Return the [x, y] coordinate for the center point of the cell that contains the specified text.  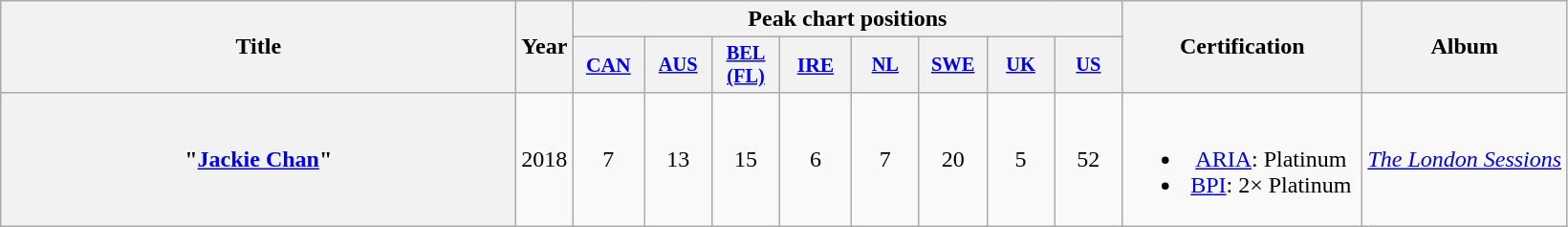
US [1088, 65]
Album [1465, 47]
AUS [679, 65]
The London Sessions [1465, 159]
IRE [815, 65]
NL [885, 65]
20 [952, 159]
"Jackie Chan" [258, 159]
SWE [952, 65]
13 [679, 159]
6 [815, 159]
52 [1088, 159]
Peak chart positions [847, 19]
Title [258, 47]
Certification [1243, 47]
5 [1021, 159]
CAN [608, 65]
Year [545, 47]
BEL(FL) [746, 65]
15 [746, 159]
ARIA: PlatinumBPI: 2× Platinum [1243, 159]
UK [1021, 65]
2018 [545, 159]
